Provide the [x, y] coordinate of the cell's center where the given text is located.  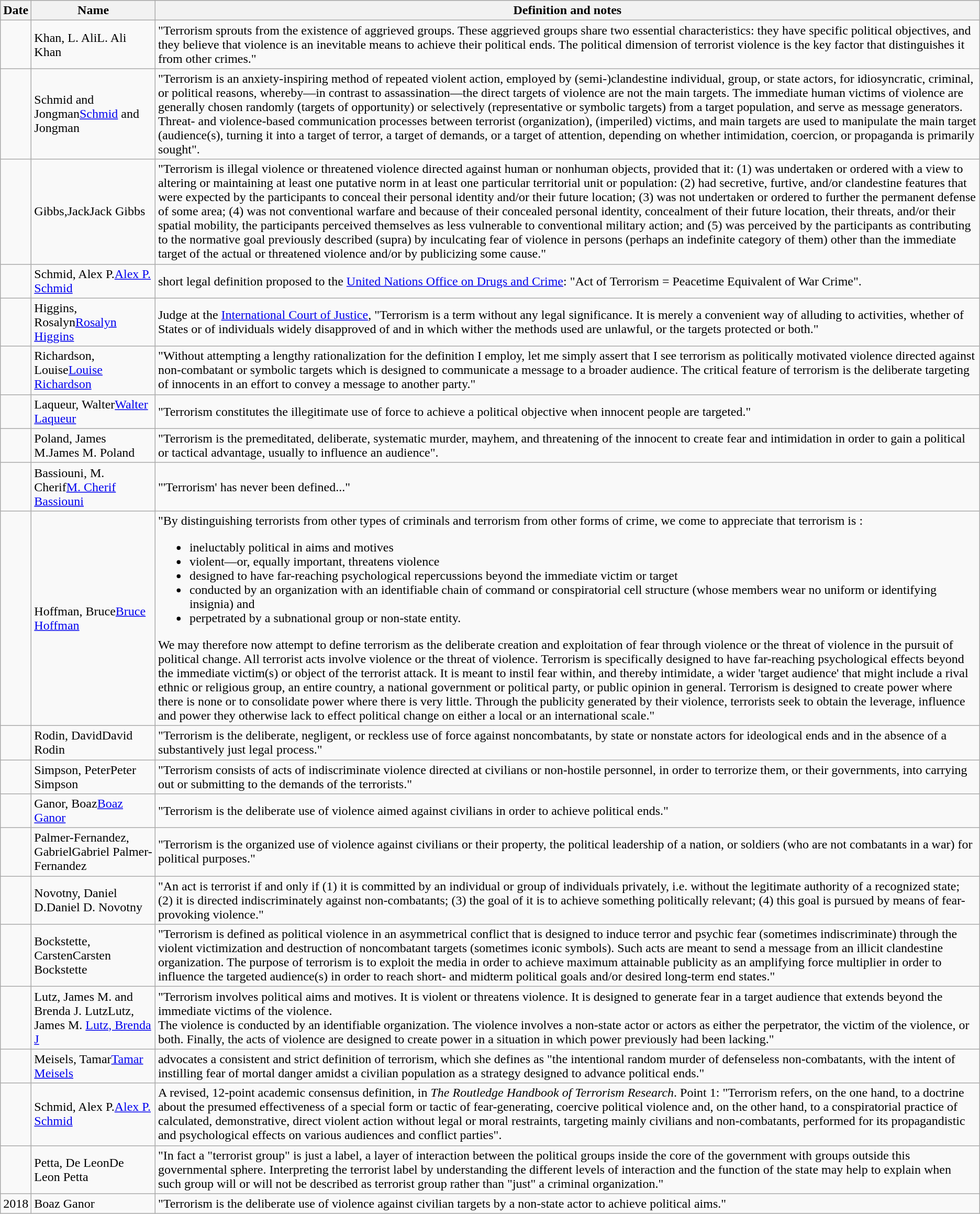
Definition and notes [567, 10]
Higgins, RosalynRosalyn Higgins [93, 322]
"'Terrorism' has never been defined..." [567, 487]
Poland, James M.James M. Poland [93, 445]
Laqueur, WalterWalter Laqueur [93, 412]
Rodin, DavidDavid Rodin [93, 743]
Khan, L. AliL. Ali Khan [93, 45]
Name [93, 10]
Simpson, PeterPeter Simpson [93, 776]
Petta, De LeonDe Leon Petta [93, 1169]
Richardson, LouiseLouise Richardson [93, 370]
Meisels, TamarTamar Meisels [93, 1066]
short legal definition proposed to the United Nations Office on Drugs and Crime: "Act of Terrorism = Peacetime Equivalent of War Crime". [567, 281]
Palmer-Fernandez, GabrielGabriel Palmer-Fernandez [93, 852]
Bassiouni, M. CherifM. Cherif Bassiouni [93, 487]
"Terrorism constitutes the illegitimate use of force to achieve a political objective when innocent people are targeted." [567, 412]
Gibbs,JackJack Gibbs [93, 212]
Novotny, Daniel D.Daniel D. Novotny [93, 900]
"Terrorism is the deliberate use of violence against civilian targets by a non-state actor to achieve political aims." [567, 1204]
Hoffman, BruceBruce Hoffman [93, 618]
Boaz Ganor [93, 1204]
2018 [16, 1204]
Ganor, BoazBoaz Ganor [93, 811]
Date [16, 10]
Lutz, James M. and Brenda J. LutzLutz, James M. Lutz, Brenda J [93, 1018]
Schmid and JongmanSchmid and Jongman [93, 114]
"Terrorism is the deliberate use of violence aimed against civilians in order to achieve political ends." [567, 811]
Bockstette, CarstenCarsten Bockstette [93, 955]
